Return the (X, Y) coordinate for the center point of the cell that contains the specified text.  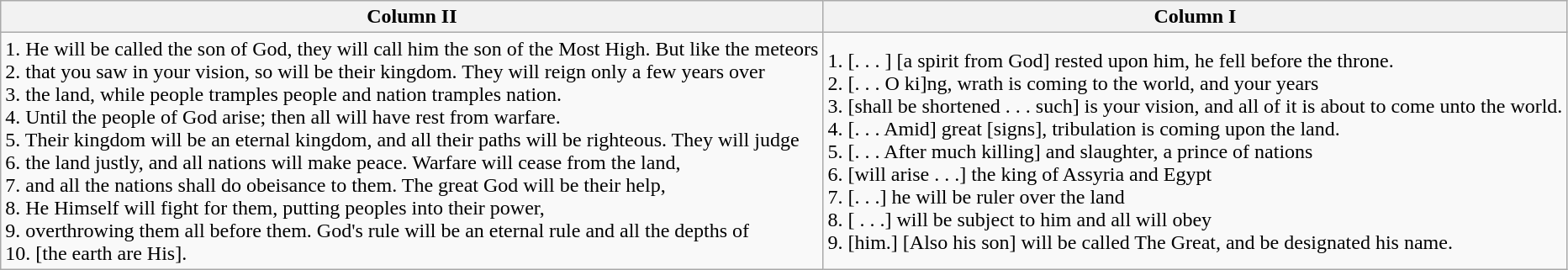
Column I (1196, 17)
Column II (412, 17)
